Find where the given text appears and provide that cell's center as (x, y) coordinate. 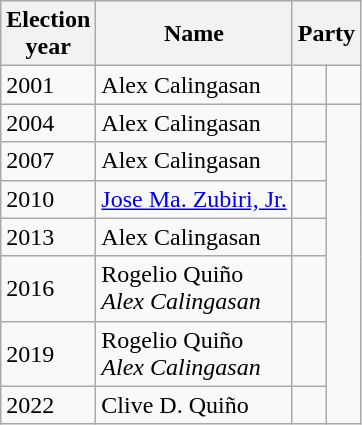
2001 (48, 85)
2004 (48, 123)
Electionyear (48, 34)
2010 (48, 199)
2007 (48, 161)
2013 (48, 237)
2022 (48, 405)
Party (326, 34)
2019 (48, 354)
Jose Ma. Zubiri, Jr. (194, 199)
2016 (48, 288)
Clive D. Quiño (194, 405)
Name (194, 34)
